Identify which cell holds the provided text, then report its [x, y] central coordinate. 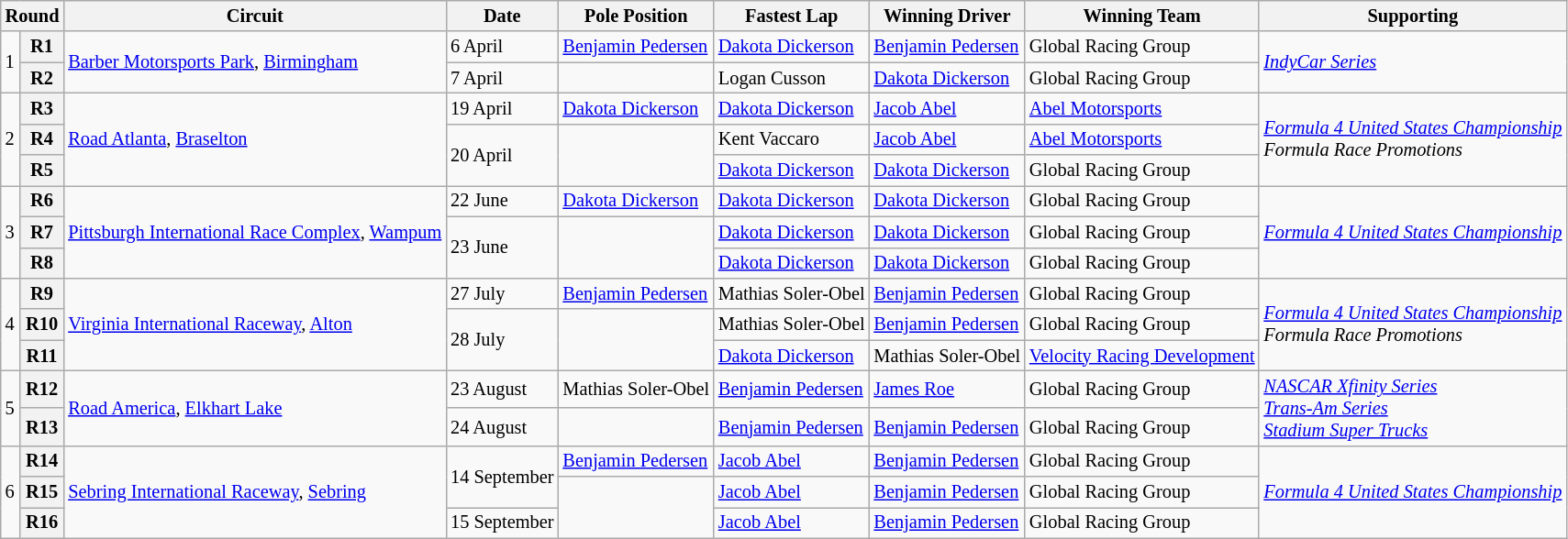
22 June [502, 201]
R11 [42, 356]
19 April [502, 108]
24 August [502, 427]
20 April [502, 154]
1 [11, 62]
Winning Driver [948, 16]
6 April [502, 47]
7 April [502, 78]
Pole Position [636, 16]
6 [11, 491]
Winning Team [1141, 16]
2 [11, 139]
Sebring International Raceway, Sebring [255, 491]
4 [11, 324]
R1 [42, 47]
Velocity Racing Development [1141, 356]
Round [33, 16]
28 July [502, 339]
Road Atlanta, Braselton [255, 139]
R5 [42, 170]
R15 [42, 492]
23 June [502, 247]
R12 [42, 389]
15 September [502, 522]
23 August [502, 389]
27 July [502, 293]
R2 [42, 78]
14 September [502, 477]
IndyCar Series [1413, 62]
R4 [42, 139]
Virginia International Raceway, Alton [255, 324]
Supporting [1413, 16]
R7 [42, 232]
Road America, Elkhart Lake [255, 408]
Kent Vaccaro [792, 139]
Circuit [255, 16]
James Roe [948, 389]
R3 [42, 108]
Fastest Lap [792, 16]
R8 [42, 263]
5 [11, 408]
NASCAR Xfinity SeriesTrans-Am SeriesStadium Super Trucks [1413, 408]
Logan Cusson [792, 78]
R6 [42, 201]
Barber Motorsports Park, Birmingham [255, 62]
R14 [42, 461]
R9 [42, 293]
R10 [42, 324]
Pittsburgh International Race Complex, Wampum [255, 231]
R13 [42, 427]
R16 [42, 522]
Date [502, 16]
3 [11, 231]
